For the text-containing cell, return its midpoint in (X, Y) coordinate format. 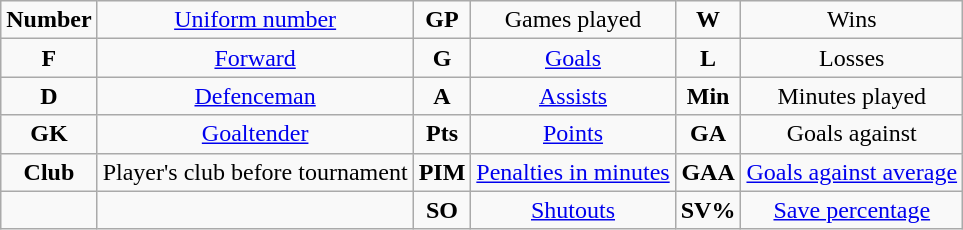
Games played (573, 20)
Points (573, 134)
Club (49, 172)
Goals against average (852, 172)
Minutes played (852, 96)
Player's club before tournament (255, 172)
Uniform number (255, 20)
GAA (708, 172)
Penalties in minutes (573, 172)
Wins (852, 20)
Defenceman (255, 96)
SV% (708, 210)
GA (708, 134)
GP (442, 20)
G (442, 58)
Save percentage (852, 210)
W (708, 20)
Assists (573, 96)
Goals (573, 58)
Goals against (852, 134)
Losses (852, 58)
SO (442, 210)
Pts (442, 134)
GK (49, 134)
Goaltender (255, 134)
Number (49, 20)
PIM (442, 172)
Min (708, 96)
Shutouts (573, 210)
L (708, 58)
D (49, 96)
A (442, 96)
Forward (255, 58)
F (49, 58)
